Return the (x, y) coordinate for the center point of the cell that contains the specified text.  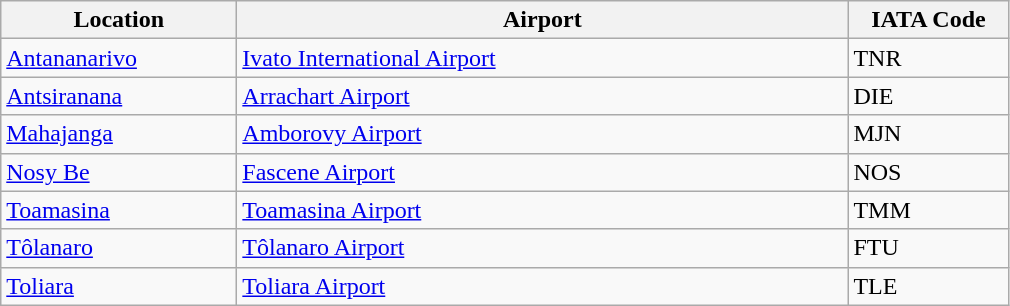
Antsiranana (119, 96)
TLE (928, 286)
Ivato International Airport (542, 58)
Location (119, 20)
Toliara Airport (542, 286)
Airport (542, 20)
TNR (928, 58)
Toliara (119, 286)
Antananarivo (119, 58)
Tôlanaro (119, 248)
MJN (928, 134)
Fascene Airport (542, 172)
Mahajanga (119, 134)
Tôlanaro Airport (542, 248)
TMM (928, 210)
Arrachart Airport (542, 96)
FTU (928, 248)
Toamasina Airport (542, 210)
Amborovy Airport (542, 134)
IATA Code (928, 20)
Nosy Be (119, 172)
NOS (928, 172)
DIE (928, 96)
Toamasina (119, 210)
